Search for the cell housing the specified text and yield its (x, y) center coordinate. 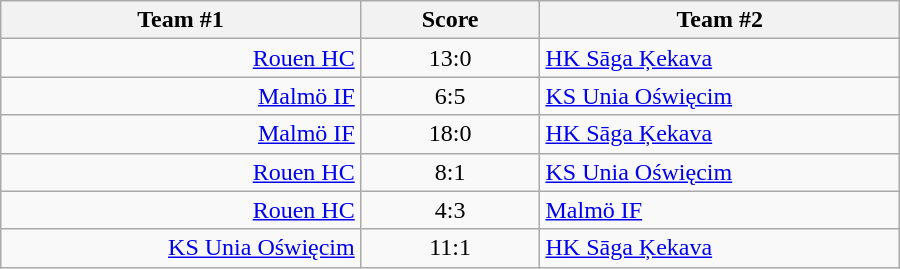
8:1 (450, 172)
11:1 (450, 248)
13:0 (450, 58)
6:5 (450, 96)
Team #1 (180, 20)
Team #2 (720, 20)
18:0 (450, 134)
Score (450, 20)
4:3 (450, 210)
